Identify which cell holds the provided text, then report its [X, Y] central coordinate. 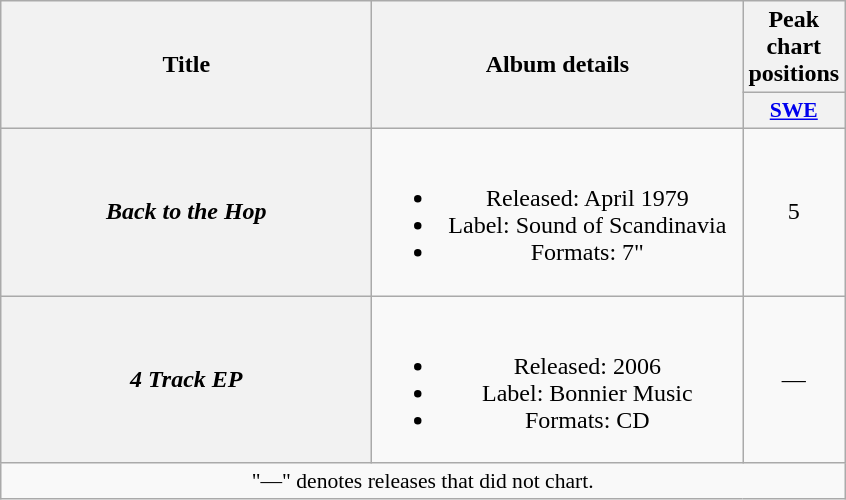
Back to the Hop [186, 212]
Album details [558, 65]
Peak chart positions [794, 47]
SWE [794, 111]
Released: 2006Label: Bonnier MusicFormats: CD [558, 380]
"—" denotes releases that did not chart. [423, 481]
Title [186, 65]
4 Track EP [186, 380]
5 [794, 212]
Released: April 1979Label: Sound of ScandinaviaFormats: 7" [558, 212]
— [794, 380]
